Detect which cell encompasses the target text, then output its (X, Y) center coordinate. 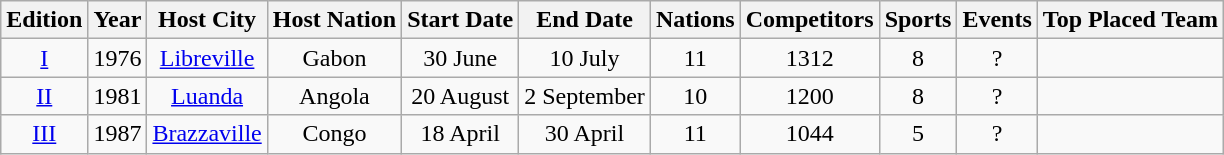
Host City (207, 20)
Host Nation (334, 20)
30 June (460, 58)
20 August (460, 96)
End Date (585, 20)
III (44, 134)
1200 (810, 96)
10 (695, 96)
1312 (810, 58)
18 April (460, 134)
Brazzaville (207, 134)
10 July (585, 58)
Competitors (810, 20)
Top Placed Team (1130, 20)
30 April (585, 134)
Edition (44, 20)
Gabon (334, 58)
Luanda (207, 96)
Libreville (207, 58)
I (44, 58)
1976 (118, 58)
5 (918, 134)
1044 (810, 134)
Congo (334, 134)
Start Date (460, 20)
1981 (118, 96)
Year (118, 20)
Events (997, 20)
2 September (585, 96)
1987 (118, 134)
II (44, 96)
Angola (334, 96)
Sports (918, 20)
Nations (695, 20)
